Scan for the cell matching the given text and deliver its (X, Y) coordinate at center. 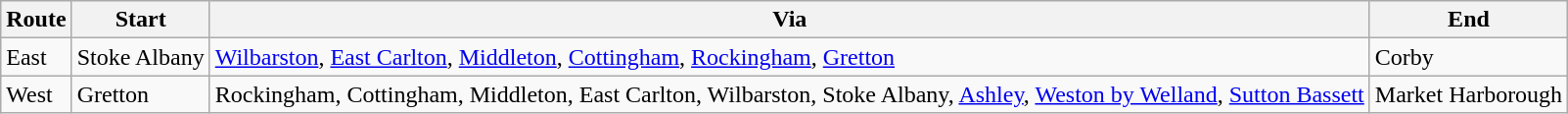
Corby (1468, 57)
Wilbarston, East Carlton, Middleton, Cottingham, Rockingham, Gretton (789, 57)
Start (141, 20)
Market Harborough (1468, 94)
East (36, 57)
West (36, 94)
Stoke Albany (141, 57)
Rockingham, Cottingham, Middleton, East Carlton, Wilbarston, Stoke Albany, Ashley, Weston by Welland, Sutton Bassett (789, 94)
Gretton (141, 94)
End (1468, 20)
Via (789, 20)
Route (36, 20)
